Scan for the cell matching the given text and deliver its (X, Y) coordinate at center. 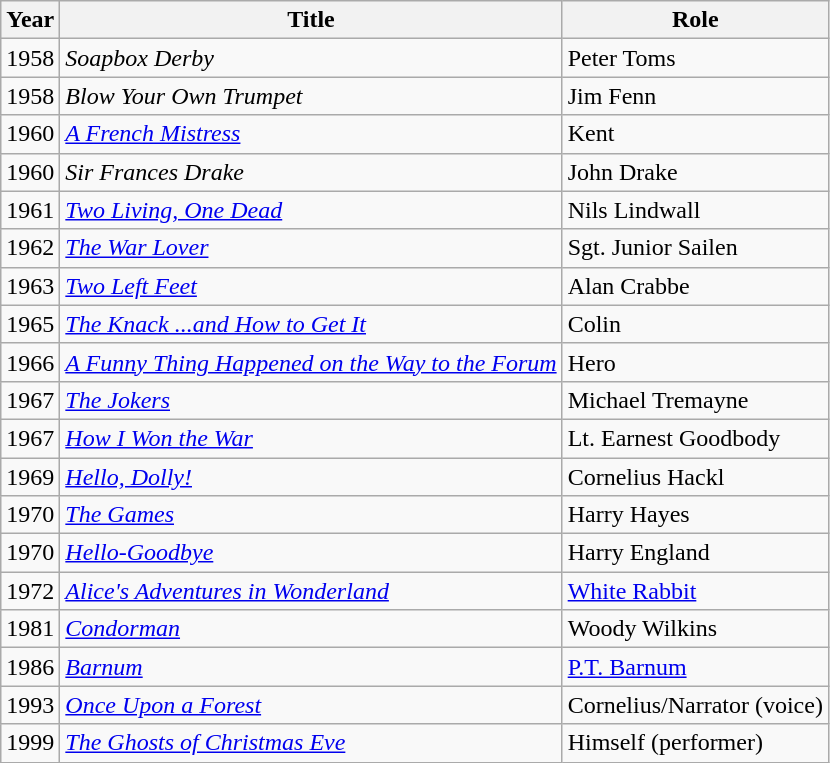
1999 (30, 743)
The Games (311, 515)
Barnum (311, 667)
Colin (695, 324)
The Jokers (311, 400)
Harry England (695, 553)
1966 (30, 362)
1972 (30, 591)
Hello, Dolly! (311, 477)
Lt. Earnest Goodbody (695, 438)
1993 (30, 705)
Hero (695, 362)
Title (311, 20)
Hello-Goodbye (311, 553)
Nils Lindwall (695, 210)
Sir Frances Drake (311, 172)
Cornelius Hackl (695, 477)
Soapbox Derby (311, 58)
Condorman (311, 629)
1969 (30, 477)
A French Mistress (311, 134)
Year (30, 20)
Once Upon a Forest (311, 705)
How I Won the War (311, 438)
1986 (30, 667)
Jim Fenn (695, 96)
White Rabbit (695, 591)
Michael Tremayne (695, 400)
Himself (performer) (695, 743)
1962 (30, 248)
Cornelius/Narrator (voice) (695, 705)
The Ghosts of Christmas Eve (311, 743)
1961 (30, 210)
The Knack ...and How to Get It (311, 324)
Alice's Adventures in Wonderland (311, 591)
Two Left Feet (311, 286)
Sgt. Junior Sailen (695, 248)
Kent (695, 134)
P.T. Barnum (695, 667)
Role (695, 20)
Harry Hayes (695, 515)
The War Lover (311, 248)
Peter Toms (695, 58)
Woody Wilkins (695, 629)
1965 (30, 324)
Blow Your Own Trumpet (311, 96)
A Funny Thing Happened on the Way to the Forum (311, 362)
Alan Crabbe (695, 286)
1981 (30, 629)
Two Living, One Dead (311, 210)
1963 (30, 286)
John Drake (695, 172)
